Scan for the cell matching the given text and deliver its (x, y) coordinate at center. 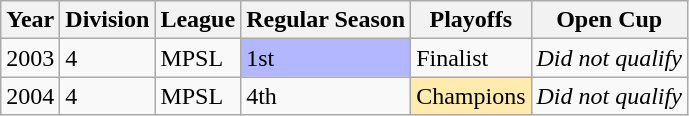
Year (30, 20)
1st (326, 58)
Division (108, 20)
League (198, 20)
2003 (30, 58)
4th (326, 96)
Champions (471, 96)
Finalist (471, 58)
Open Cup (609, 20)
Regular Season (326, 20)
Playoffs (471, 20)
2004 (30, 96)
